Pinpoint the cell where the given text exists, returning its [x, y] midpoint coordinate. 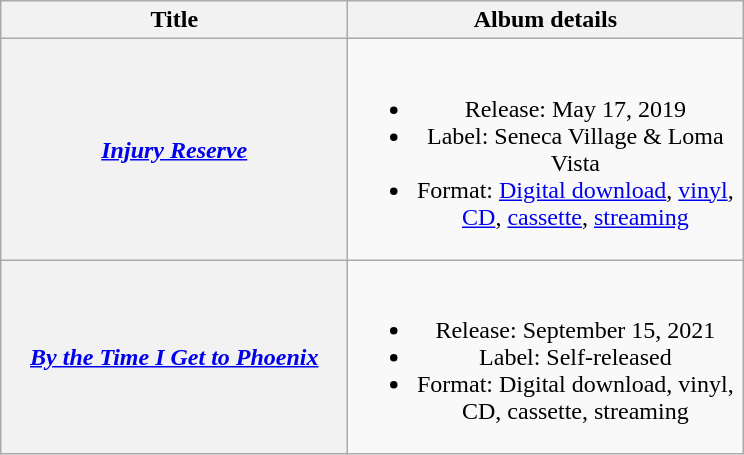
Release: May 17, 2019Label: Seneca Village & Loma VistaFormat: Digital download, vinyl, CD, cassette, streaming [546, 150]
Album details [546, 20]
Injury Reserve [174, 150]
Release: September 15, 2021Label: Self-releasedFormat: Digital download, vinyl, CD, cassette, streaming [546, 357]
By the Time I Get to Phoenix [174, 357]
Title [174, 20]
